Extract the (x, y) coordinate from the center of the cell holding the provided text.  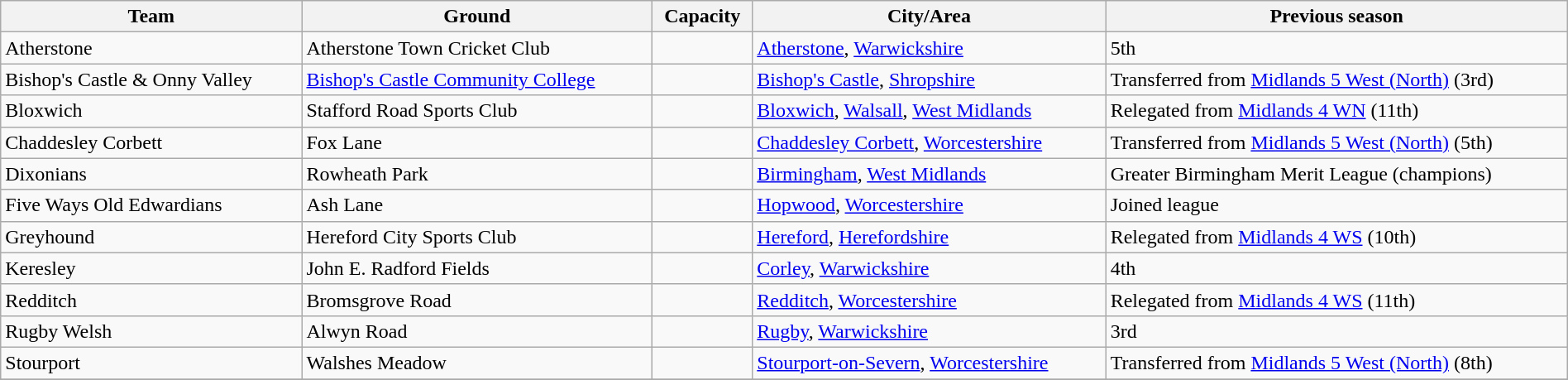
City/Area (930, 17)
Corley, Warwickshire (930, 268)
Transferred from Midlands 5 West (North) (5th) (1336, 142)
Rugby, Warwickshire (930, 331)
Birmingham, West Midlands (930, 174)
Bromsgrove Road (477, 300)
Capacity (703, 17)
Greyhound (151, 237)
Joined league (1336, 205)
Hereford City Sports Club (477, 237)
Hereford, Herefordshire (930, 237)
Relegated from Midlands 4 WS (11th) (1336, 300)
John E. Radford Fields (477, 268)
Atherstone (151, 48)
Relegated from Midlands 4 WN (11th) (1336, 111)
3rd (1336, 331)
Stourport (151, 363)
Relegated from Midlands 4 WS (10th) (1336, 237)
Chaddesley Corbett, Worcestershire (930, 142)
4th (1336, 268)
Rugby Welsh (151, 331)
Ground (477, 17)
Bishop's Castle, Shropshire (930, 79)
Walshes Meadow (477, 363)
Five Ways Old Edwardians (151, 205)
Transferred from Midlands 5 West (North) (3rd) (1336, 79)
Alwyn Road (477, 331)
Ash Lane (477, 205)
Bishop's Castle & Onny Valley (151, 79)
Transferred from Midlands 5 West (North) (8th) (1336, 363)
Bloxwich (151, 111)
Fox Lane (477, 142)
Previous season (1336, 17)
Redditch, Worcestershire (930, 300)
5th (1336, 48)
Atherstone, Warwickshire (930, 48)
Hopwood, Worcestershire (930, 205)
Bloxwich, Walsall, West Midlands (930, 111)
Bishop's Castle Community College (477, 79)
Keresley (151, 268)
Rowheath Park (477, 174)
Redditch (151, 300)
Dixonians (151, 174)
Chaddesley Corbett (151, 142)
Team (151, 17)
Stafford Road Sports Club (477, 111)
Greater Birmingham Merit League (champions) (1336, 174)
Atherstone Town Cricket Club (477, 48)
Stourport-on-Severn, Worcestershire (930, 363)
